Search for the cell housing the specified text and yield its (x, y) center coordinate. 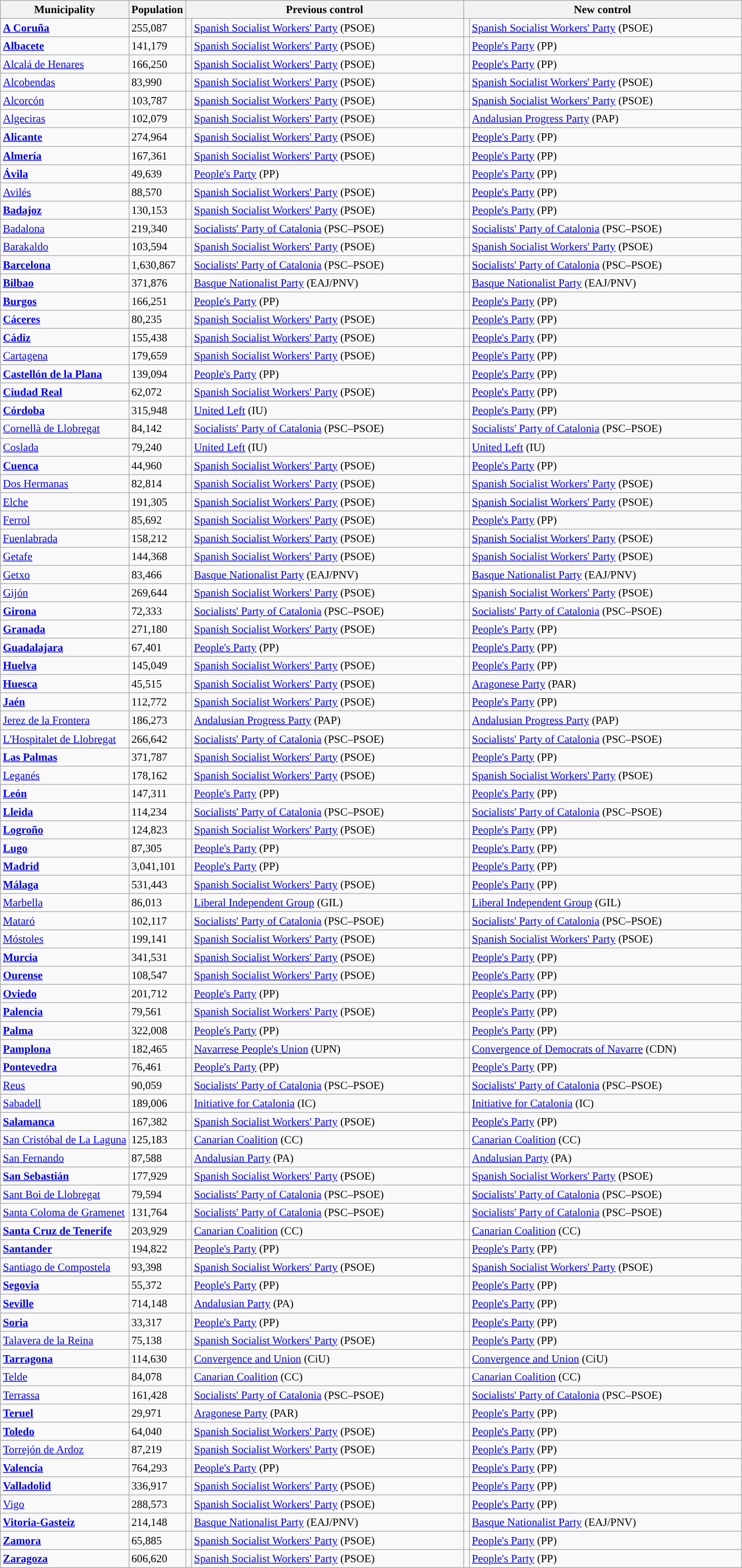
201,712 (157, 994)
85,692 (157, 520)
Badajoz (65, 210)
Madrid (65, 866)
75,138 (157, 1340)
Ávila (65, 174)
Málaga (65, 884)
83,990 (157, 82)
Cáceres (65, 320)
Badalona (65, 228)
Alcalá de Henares (65, 64)
3,041,101 (157, 866)
1,630,867 (157, 265)
531,443 (157, 884)
Lleida (65, 812)
Tarragona (65, 1359)
León (65, 793)
179,659 (157, 356)
86,013 (157, 903)
L'Hospitalet de Llobregat (65, 739)
Vigo (65, 1504)
108,547 (157, 976)
139,094 (157, 374)
371,787 (157, 757)
177,929 (157, 1176)
Soria (65, 1322)
Algeciras (65, 119)
Zaragoza (65, 1559)
158,212 (157, 538)
Navarrese People's Union (UPN) (328, 1049)
166,250 (157, 64)
Fuenlabrada (65, 538)
Cartagena (65, 356)
125,183 (157, 1140)
130,153 (157, 210)
322,008 (157, 1030)
288,573 (157, 1504)
Alcorcón (65, 101)
Oviedo (65, 994)
Burgos (65, 301)
Telde (65, 1376)
Córdoba (65, 411)
83,466 (157, 575)
167,382 (157, 1121)
191,305 (157, 502)
Albacete (65, 46)
102,079 (157, 119)
182,465 (157, 1049)
Almería (65, 156)
167,361 (157, 156)
84,142 (157, 429)
72,333 (157, 611)
144,368 (157, 557)
Cádiz (65, 338)
Jerez de la Frontera (65, 720)
49,639 (157, 174)
Sabadell (65, 1104)
Gijón (65, 593)
219,340 (157, 228)
131,764 (157, 1213)
Valladolid (65, 1486)
84,078 (157, 1376)
Jaén (65, 703)
203,929 (157, 1231)
87,305 (157, 848)
76,461 (157, 1067)
79,561 (157, 1012)
82,814 (157, 483)
New control (602, 10)
29,971 (157, 1413)
Ferrol (65, 520)
Alicante (65, 137)
Coslada (65, 447)
45,515 (157, 684)
44,960 (157, 465)
Palma (65, 1030)
194,822 (157, 1249)
Elche (65, 502)
Vitoria-Gasteiz (65, 1522)
San Fernando (65, 1158)
Barakaldo (65, 247)
Lugo (65, 848)
Dos Hermanas (65, 483)
87,588 (157, 1158)
Santander (65, 1249)
Ciudad Real (65, 392)
Santa Cruz de Tenerife (65, 1231)
Guadalajara (65, 648)
62,072 (157, 392)
141,179 (157, 46)
606,620 (157, 1559)
145,049 (157, 666)
714,148 (157, 1304)
33,317 (157, 1322)
64,040 (157, 1431)
Murcia (65, 958)
Castellón de la Plana (65, 374)
Valencia (65, 1468)
San Cristóbal de La Laguna (65, 1140)
Alcobendas (65, 82)
274,964 (157, 137)
Teruel (65, 1413)
Cornellà de Llobregat (65, 429)
Logroño (65, 830)
178,162 (157, 775)
Torrejón de Ardoz (65, 1450)
Getxo (65, 575)
Granada (65, 629)
371,876 (157, 283)
764,293 (157, 1468)
Las Palmas (65, 757)
315,948 (157, 411)
Móstoles (65, 939)
255,087 (157, 28)
Cuenca (65, 465)
Salamanca (65, 1121)
Marbella (65, 903)
166,251 (157, 301)
79,240 (157, 447)
Santiago de Compostela (65, 1267)
88,570 (157, 192)
124,823 (157, 830)
Talavera de la Reina (65, 1340)
114,234 (157, 812)
Getafe (65, 557)
Toledo (65, 1431)
102,117 (157, 921)
269,644 (157, 593)
103,594 (157, 247)
55,372 (157, 1285)
Municipality (65, 10)
93,398 (157, 1267)
336,917 (157, 1486)
Palencia (65, 1012)
Ourense (65, 976)
Zamora (65, 1541)
Pamplona (65, 1049)
103,787 (157, 101)
Santa Coloma de Gramenet (65, 1213)
112,772 (157, 703)
266,642 (157, 739)
Huesca (65, 684)
67,401 (157, 648)
Convergence of Democrats of Navarre (CDN) (605, 1049)
147,311 (157, 793)
114,630 (157, 1359)
Seville (65, 1304)
Reus (65, 1085)
Avilés (65, 192)
155,438 (157, 338)
Bilbao (65, 283)
Leganés (65, 775)
79,594 (157, 1195)
Sant Boi de Llobregat (65, 1195)
87,219 (157, 1450)
161,428 (157, 1395)
65,885 (157, 1541)
Mataró (65, 921)
186,273 (157, 720)
San Sebastián (65, 1176)
214,148 (157, 1522)
Pontevedra (65, 1067)
Population (157, 10)
189,006 (157, 1104)
Terrassa (65, 1395)
90,059 (157, 1085)
Huelva (65, 666)
A Coruña (65, 28)
341,531 (157, 958)
271,180 (157, 629)
Segovia (65, 1285)
199,141 (157, 939)
Previous control (325, 10)
Barcelona (65, 265)
Girona (65, 611)
80,235 (157, 320)
